Capture the cell that displays the provided text and extract its [X, Y] central coordinate. 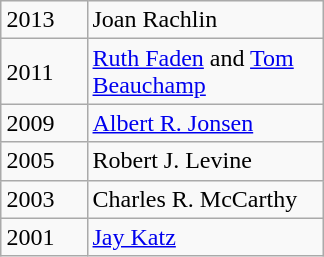
Charles R. McCarthy [205, 199]
2011 [44, 72]
Robert J. Levine [205, 161]
Jay Katz [205, 237]
Albert R. Jonsen [205, 123]
2009 [44, 123]
2003 [44, 199]
2013 [44, 20]
2001 [44, 237]
Joan Rachlin [205, 20]
Ruth Faden and Tom Beauchamp [205, 72]
2005 [44, 161]
